Return the (x, y) coordinate for the center point of the cell that contains the specified text.  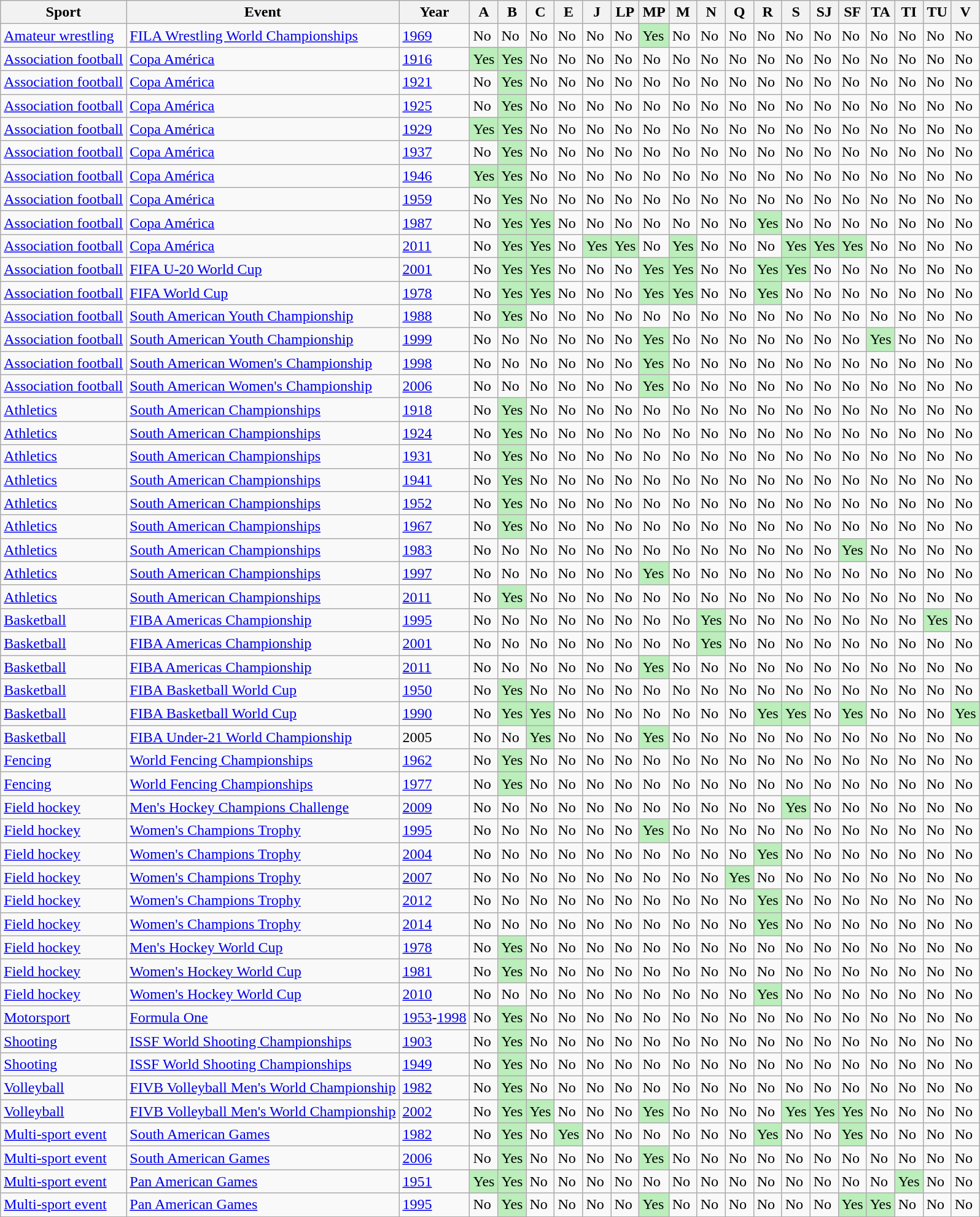
1983 (435, 550)
1903 (435, 1041)
1987 (435, 222)
FIFA World Cup (263, 293)
TU (937, 12)
1924 (435, 433)
1931 (435, 456)
Men's Hockey World Cup (263, 947)
2009 (435, 807)
1946 (435, 176)
M (683, 12)
1981 (435, 971)
1941 (435, 480)
1925 (435, 106)
1959 (435, 199)
1988 (435, 316)
Men's Hockey Champions Challenge (263, 807)
S (796, 12)
TA (881, 12)
MP (654, 12)
N (711, 12)
2007 (435, 877)
1962 (435, 761)
1997 (435, 573)
2004 (435, 854)
C (540, 12)
SJ (824, 12)
1999 (435, 340)
1977 (435, 784)
1969 (435, 36)
Formula One (263, 1017)
B (512, 12)
TI (909, 12)
1998 (435, 363)
1937 (435, 152)
1953-1998 (435, 1017)
SF (852, 12)
2012 (435, 901)
Amateur wrestling (64, 36)
1990 (435, 714)
J (597, 12)
1951 (435, 1181)
Year (435, 12)
A (484, 12)
LP (625, 12)
2005 (435, 737)
FIBA Under-21 World Championship (263, 737)
1967 (435, 526)
Motorsport (64, 1017)
1950 (435, 691)
1952 (435, 503)
1949 (435, 1065)
1921 (435, 82)
1916 (435, 59)
2010 (435, 994)
Q (739, 12)
2014 (435, 924)
Sport (64, 12)
FILA Wrestling World Championships (263, 36)
Event (263, 12)
2002 (435, 1111)
FIFA U-20 World Cup (263, 269)
1918 (435, 410)
E (569, 12)
V (965, 12)
1929 (435, 129)
R (768, 12)
